Return (x, y) of the center of cell containing provided text 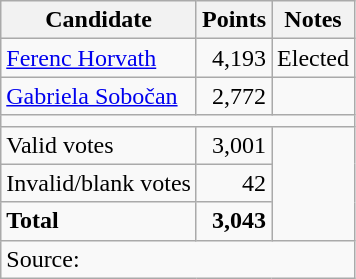
Source: (178, 259)
Valid votes (99, 145)
Candidate (99, 20)
Points (234, 20)
3,043 (234, 221)
Elected (314, 58)
Ferenc Horvath (99, 58)
Gabriela Sobočan (99, 96)
4,193 (234, 58)
Total (99, 221)
Notes (314, 20)
42 (234, 183)
2,772 (234, 96)
Invalid/blank votes (99, 183)
3,001 (234, 145)
